Return the (x, y) coordinate for the center point of the cell that contains the specified text.  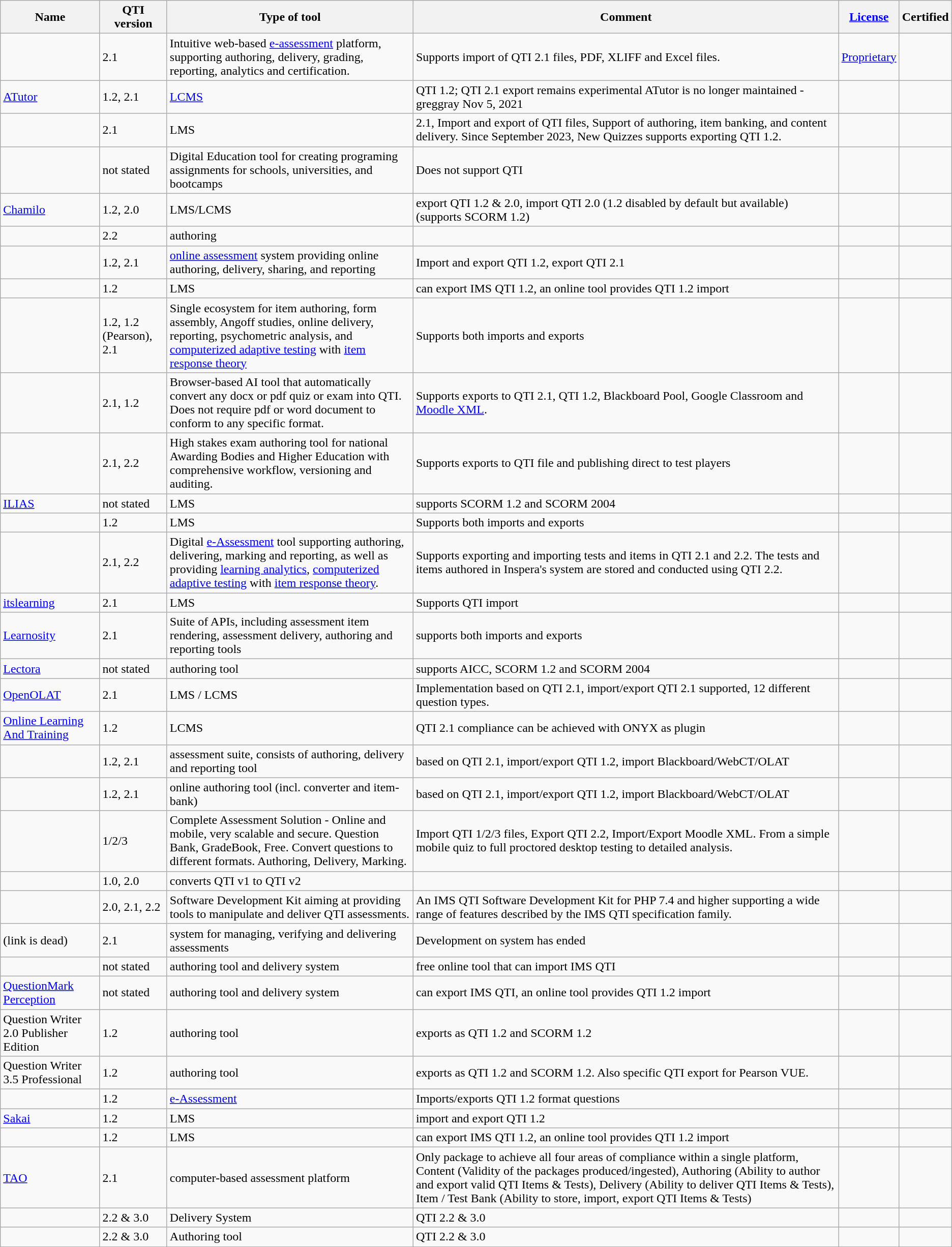
Online Learning And Training (50, 728)
Proprietary (869, 57)
QTI 1.2; QTI 2.1 export remains experimental ATutor is no longer maintained -greggray Nov 5, 2021 (626, 97)
Certified (926, 17)
ILIAS (50, 503)
Does not support QTI (626, 170)
QTI 2.1 compliance can be achieved with ONYX as plugin (626, 728)
Question Writer 2.0 Publisher Edition (50, 1032)
Name (50, 17)
Intuitive web-based e-assessment platform, supporting authoring, delivery, grading, reporting, analytics and certification. (290, 57)
High stakes exam authoring tool for national Awarding Bodies and Higher Education with comprehensive workflow, versioning and auditing. (290, 463)
supports SCORM 1.2 and SCORM 2004 (626, 503)
2.0, 2.1, 2.2 (133, 907)
Supports exports to QTI 2.1, QTI 1.2, Blackboard Pool, Google Classroom and Moodle XML. (626, 403)
Development on system has ended (626, 940)
supports both imports and exports (626, 636)
2.2 (133, 236)
computer-based assessment platform (290, 1178)
1.2, 2.0 (133, 210)
Supports import of QTI 2.1 files, PDF, XLIFF and Excel files. (626, 57)
Authoring tool (290, 1237)
Sakai (50, 1118)
TAO (50, 1178)
Import QTI 1/2/3 files, Export QTI 2.2, Import/Export Moodle XML. From a simple mobile quiz to full proctored desktop testing to detailed analysis. (626, 841)
(link is dead) (50, 940)
LMS/LCMS (290, 210)
Comment (626, 17)
Import and export QTI 1.2, export QTI 2.1 (626, 262)
Type of tool (290, 17)
exports as QTI 1.2 and SCORM 1.2. Also specific QTI export for Pearson VUE. (626, 1073)
system for managing, verifying and delivering assessments (290, 940)
An IMS QTI Software Development Kit for PHP 7.4 and higher supporting a wide range of features described by the IMS QTI specification family. (626, 907)
authoring (290, 236)
e-Assessment (290, 1099)
1.2, 1.2 (Pearson), 2.1 (133, 335)
exports as QTI 1.2 and SCORM 1.2 (626, 1032)
Imports/exports QTI 1.2 format questions (626, 1099)
Learnosity (50, 636)
supports AICC, SCORM 1.2 and SCORM 2004 (626, 669)
Implementation based on QTI 2.1, import/export QTI 2.1 supported, 12 different question types. (626, 695)
Software Development Kit aiming at providing tools to manipulate and deliver QTI assessments. (290, 907)
itslearning (50, 603)
ATutor (50, 97)
License (869, 17)
Chamilo (50, 210)
1.0, 2.0 (133, 881)
Supports exports to QTI file and publishing direct to test players (626, 463)
Supports QTI import (626, 603)
assessment suite, consists of authoring, delivery and reporting tool (290, 761)
OpenOLAT (50, 695)
Delivery System (290, 1218)
online assessment system providing online authoring, delivery, sharing, and reporting (290, 262)
free online tool that can import IMS QTI (626, 966)
QTI version (133, 17)
1/2/3 (133, 841)
Lectora (50, 669)
LMS / LCMS (290, 695)
import and export QTI 1.2 (626, 1118)
Digital Education tool for creating programing assignments for schools, universities, and bootcamps (290, 170)
can export IMS QTI, an online tool provides QTI 1.2 import (626, 993)
online authoring tool (incl. converter and item-bank) (290, 794)
converts QTI v1 to QTI v2 (290, 881)
Suite of APIs, including assessment item rendering, assessment delivery, authoring and reporting tools (290, 636)
export QTI 1.2 & 2.0, import QTI 2.0 (1.2 disabled by default but available) (supports SCORM 1.2) (626, 210)
2.1, 1.2 (133, 403)
Question Writer 3.5 Professional (50, 1073)
QuestionMark Perception (50, 993)
